Find where the given text appears and provide that cell's center as [X, Y] coordinate. 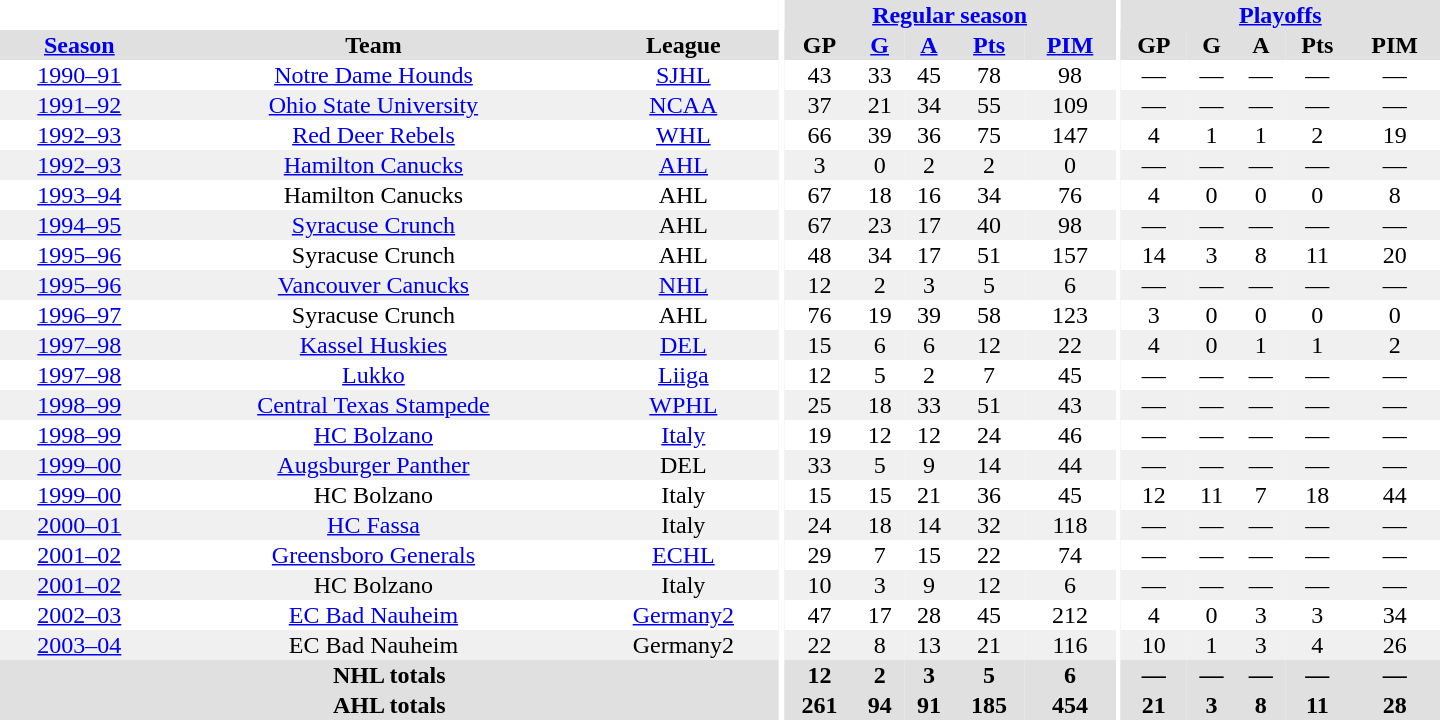
WHL [683, 135]
185 [990, 705]
2000–01 [80, 525]
HC Fassa [374, 525]
118 [1070, 525]
Kassel Huskies [374, 345]
AHL totals [389, 705]
ECHL [683, 555]
75 [990, 135]
454 [1070, 705]
109 [1070, 105]
League [683, 45]
23 [880, 225]
NCAA [683, 105]
1990–91 [80, 75]
123 [1070, 315]
Liiga [683, 375]
94 [880, 705]
16 [928, 195]
26 [1394, 645]
1993–94 [80, 195]
147 [1070, 135]
55 [990, 105]
91 [928, 705]
Notre Dame Hounds [374, 75]
58 [990, 315]
Team [374, 45]
20 [1394, 255]
46 [1070, 435]
Lukko [374, 375]
78 [990, 75]
32 [990, 525]
NHL [683, 285]
261 [820, 705]
Red Deer Rebels [374, 135]
1994–95 [80, 225]
NHL totals [389, 675]
29 [820, 555]
1996–97 [80, 315]
Greensboro Generals [374, 555]
40 [990, 225]
SJHL [683, 75]
Regular season [950, 15]
48 [820, 255]
Central Texas Stampede [374, 405]
1991–92 [80, 105]
212 [1070, 615]
Playoffs [1280, 15]
2003–04 [80, 645]
Vancouver Canucks [374, 285]
Augsburger Panther [374, 465]
WPHL [683, 405]
66 [820, 135]
2002–03 [80, 615]
25 [820, 405]
47 [820, 615]
116 [1070, 645]
Ohio State University [374, 105]
Season [80, 45]
74 [1070, 555]
37 [820, 105]
157 [1070, 255]
13 [928, 645]
